Search for the cell housing the specified text and yield its [X, Y] center coordinate. 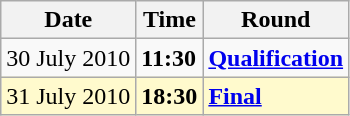
11:30 [170, 58]
18:30 [170, 96]
Date [68, 20]
Time [170, 20]
Final [276, 96]
Round [276, 20]
31 July 2010 [68, 96]
30 July 2010 [68, 58]
Qualification [276, 58]
